Capture the cell that displays the provided text and extract its (x, y) central coordinate. 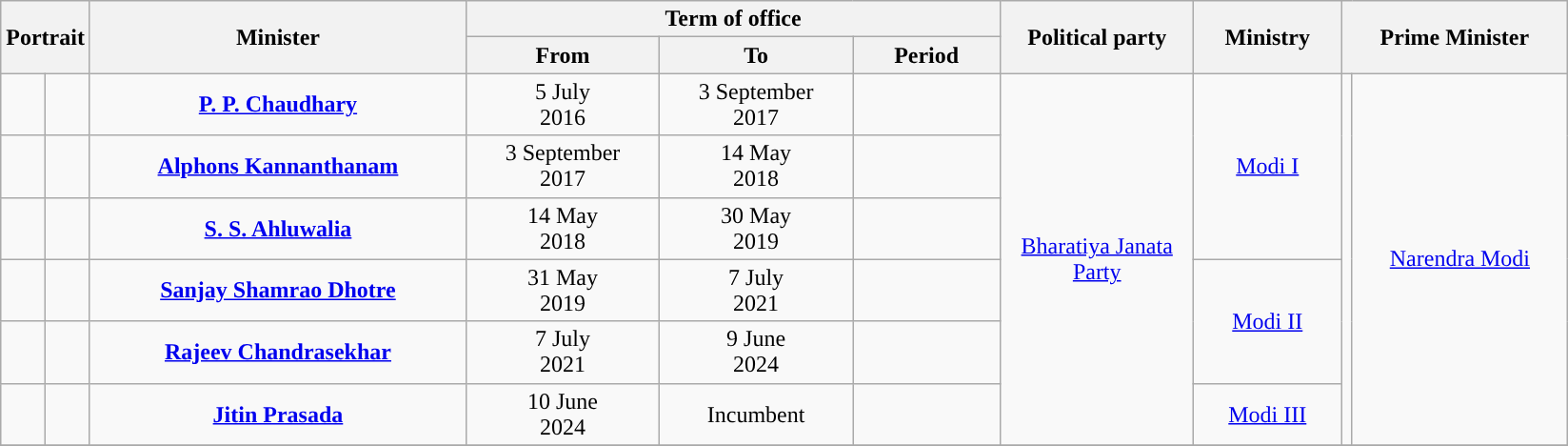
Bharatiya Janata Party (1097, 259)
Sanjay Shamrao Dhotre (278, 290)
Alphons Kannanthanam (278, 166)
S. S. Ahluwalia (278, 229)
Prime Minister (1455, 37)
Modi II (1268, 321)
P. P. Chaudhary (278, 105)
5 July2016 (562, 105)
Rajeev Chandrasekhar (278, 353)
Period (927, 55)
30 May2019 (756, 229)
Ministry (1268, 37)
From (562, 55)
Portrait (46, 37)
10 June2024 (562, 414)
31 May2019 (562, 290)
Incumbent (756, 414)
Modi III (1268, 414)
Jitin Prasada (278, 414)
Modi I (1268, 166)
Political party (1097, 37)
To (756, 55)
Minister (278, 37)
Narendra Modi (1460, 259)
9 June2024 (756, 353)
Term of office (733, 19)
